Find where the given text appears and provide that cell's center as (X, Y) coordinate. 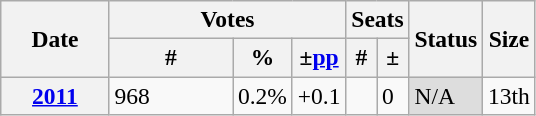
Size (510, 38)
968 (170, 95)
0.2% (262, 95)
2011 (55, 95)
Date (55, 38)
±pp (319, 57)
Status (446, 38)
13th (510, 95)
± (393, 57)
+0.1 (319, 95)
Votes (228, 19)
0 (393, 95)
% (262, 57)
N/A (446, 95)
Seats (378, 19)
